Detect which cell encompasses the target text, then output its (x, y) center coordinate. 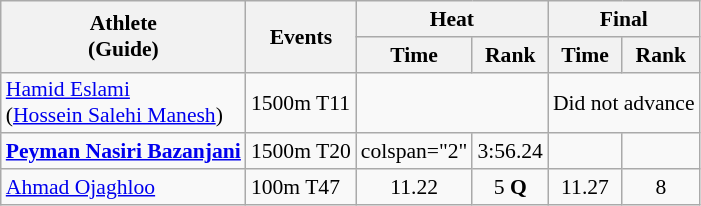
Heat (452, 19)
8 (660, 187)
1500m T20 (301, 152)
Hamid Eslami(Hossein Salehi Manesh) (124, 102)
Peyman Nasiri Bazanjani (124, 152)
11.27 (585, 187)
Events (301, 36)
3:56.24 (510, 152)
5 Q (510, 187)
colspan="2" (414, 152)
Ahmad Ojaghloo (124, 187)
11.22 (414, 187)
Final (624, 19)
100m T47 (301, 187)
Athlete(Guide) (124, 36)
1500m T11 (301, 102)
Did not advance (624, 102)
